Determine the [X, Y] coordinate at the center of the cell enclosing the given text.  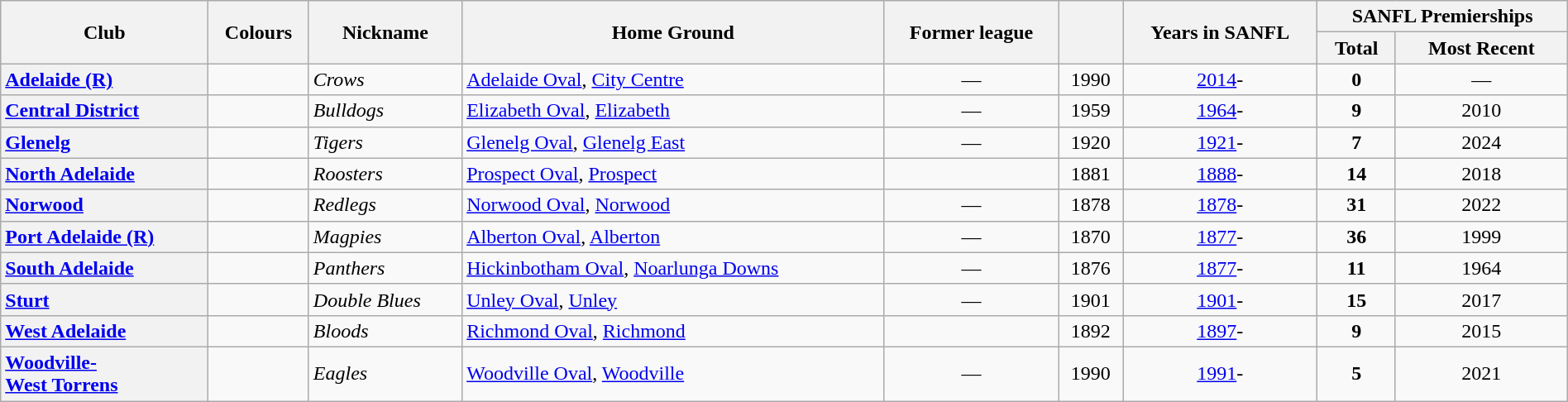
2021 [1481, 374]
Glenelg Oval, Glenelg East [673, 142]
2015 [1481, 331]
Adelaide (R) [104, 79]
14 [1356, 174]
Eagles [385, 374]
1878 [1091, 205]
2010 [1481, 111]
Woodville-West Torrens [104, 374]
South Adelaide [104, 268]
West Adelaide [104, 331]
Port Adelaide (R) [104, 237]
2022 [1481, 205]
Woodville Oval, Woodville [673, 374]
15 [1356, 299]
Magpies [385, 237]
1920 [1091, 142]
31 [1356, 205]
Crows [385, 79]
2018 [1481, 174]
1964 [1481, 268]
0 [1356, 79]
Norwood [104, 205]
Bulldogs [385, 111]
1870 [1091, 237]
1964- [1221, 111]
1897- [1221, 331]
2014- [1221, 79]
Panthers [385, 268]
Alberton Oval, Alberton [673, 237]
5 [1356, 374]
1901 [1091, 299]
Bloods [385, 331]
1888- [1221, 174]
Home Ground [673, 32]
Double Blues [385, 299]
1876 [1091, 268]
1901- [1221, 299]
1959 [1091, 111]
SANFL Premierships [1442, 17]
North Adelaide [104, 174]
36 [1356, 237]
2017 [1481, 299]
Most Recent [1481, 48]
Tigers [385, 142]
1881 [1091, 174]
Club [104, 32]
Prospect Oval, Prospect [673, 174]
2024 [1481, 142]
Years in SANFL [1221, 32]
Hickinbotham Oval, Noarlunga Downs [673, 268]
1878- [1221, 205]
Redlegs [385, 205]
1921- [1221, 142]
Roosters [385, 174]
Total [1356, 48]
Former league [971, 32]
Colours [258, 32]
7 [1356, 142]
1991- [1221, 374]
Glenelg [104, 142]
11 [1356, 268]
1892 [1091, 331]
1999 [1481, 237]
Adelaide Oval, City Centre [673, 79]
Unley Oval, Unley [673, 299]
Richmond Oval, Richmond [673, 331]
Central District [104, 111]
Elizabeth Oval, Elizabeth [673, 111]
Norwood Oval, Norwood [673, 205]
Nickname [385, 32]
Sturt [104, 299]
